Search for the cell housing the specified text and yield its (X, Y) center coordinate. 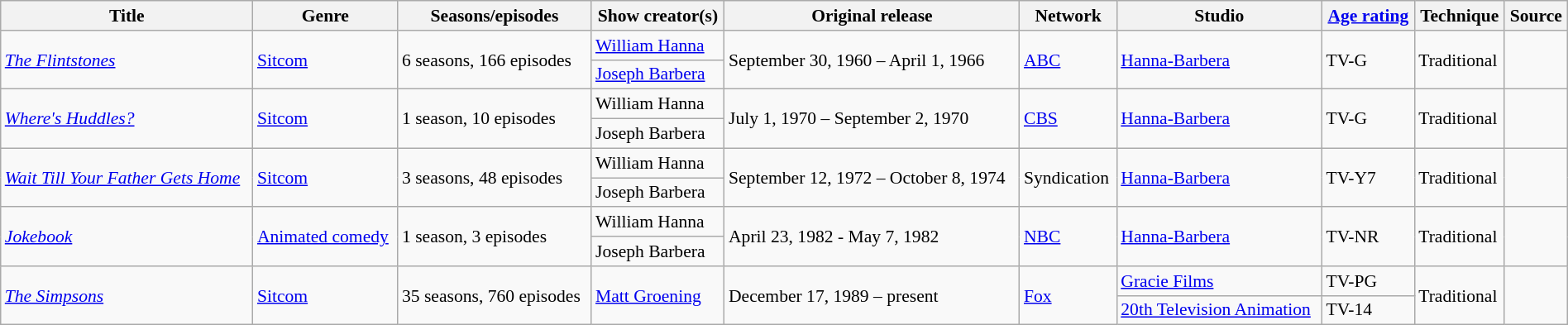
Fox (1068, 296)
September 30, 1960 – April 1, 1966 (872, 60)
Studio (1219, 16)
Jokebook (127, 237)
Seasons/episodes (495, 16)
TV-PG (1368, 281)
December 17, 1989 – present (872, 296)
Source (1536, 16)
Age rating (1368, 16)
Genre (326, 16)
April 23, 1982 - May 7, 1982 (872, 237)
TV-Y7 (1368, 177)
35 seasons, 760 episodes (495, 296)
Show creator(s) (658, 16)
ABC (1068, 60)
CBS (1068, 119)
Title (127, 16)
Matt Groening (658, 296)
6 seasons, 166 episodes (495, 60)
Network (1068, 16)
The Flintstones (127, 60)
TV-NR (1368, 237)
Where's Huddles? (127, 119)
1 season, 3 episodes (495, 237)
20th Television Animation (1219, 310)
September 12, 1972 – October 8, 1974 (872, 177)
July 1, 1970 – September 2, 1970 (872, 119)
Syndication (1068, 177)
TV-14 (1368, 310)
Gracie Films (1219, 281)
Original release (872, 16)
1 season, 10 episodes (495, 119)
Wait Till Your Father Gets Home (127, 177)
NBC (1068, 237)
The Simpsons (127, 296)
Technique (1459, 16)
3 seasons, 48 episodes (495, 177)
Animated comedy (326, 237)
